Locate the cell with the specified text and output its [x, y] center coordinate. 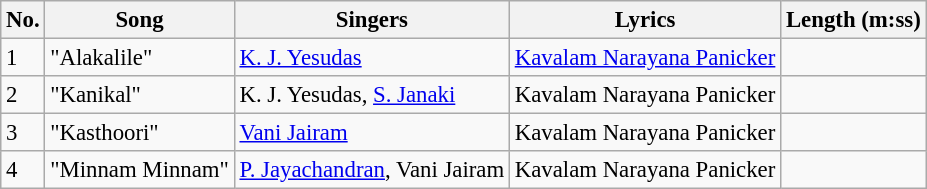
2 [23, 95]
Singers [372, 20]
Vani Jairam [372, 133]
"Alakalile" [140, 58]
"Kasthoori" [140, 133]
K. J. Yesudas [372, 58]
No. [23, 20]
Length (m:ss) [854, 20]
"Minnam Minnam" [140, 170]
"Kanikal" [140, 95]
Song [140, 20]
1 [23, 58]
3 [23, 133]
4 [23, 170]
K. J. Yesudas, S. Janaki [372, 95]
Lyrics [644, 20]
P. Jayachandran, Vani Jairam [372, 170]
